Find where the given text appears and provide that cell's center as (X, Y) coordinate. 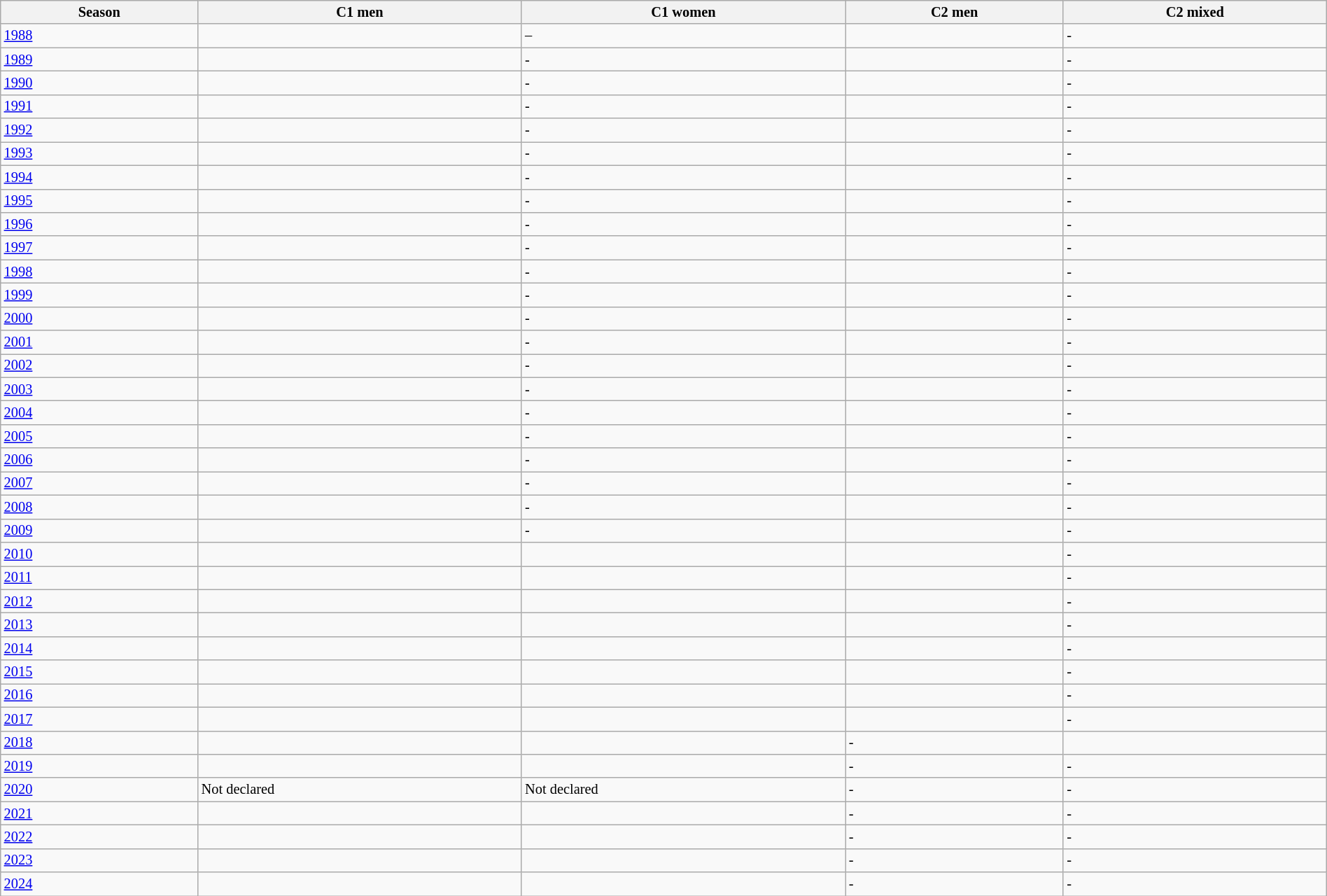
1994 (99, 177)
C2 men (955, 12)
1993 (99, 153)
2014 (99, 648)
2001 (99, 342)
1995 (99, 201)
2008 (99, 507)
2012 (99, 601)
2023 (99, 860)
2015 (99, 672)
2024 (99, 884)
2005 (99, 436)
2020 (99, 790)
2021 (99, 813)
2016 (99, 695)
2002 (99, 365)
2006 (99, 460)
2003 (99, 389)
– (683, 36)
C2 mixed (1195, 12)
1996 (99, 224)
C1 women (683, 12)
2018 (99, 743)
2000 (99, 318)
1990 (99, 83)
1989 (99, 59)
2011 (99, 577)
2007 (99, 483)
1992 (99, 130)
2004 (99, 412)
1999 (99, 295)
2019 (99, 766)
2022 (99, 836)
2013 (99, 624)
1997 (99, 248)
C1 men (360, 12)
2010 (99, 554)
1988 (99, 36)
1998 (99, 272)
2017 (99, 719)
2009 (99, 531)
1991 (99, 106)
Season (99, 12)
